Search for the cell housing the specified text and yield its (X, Y) center coordinate. 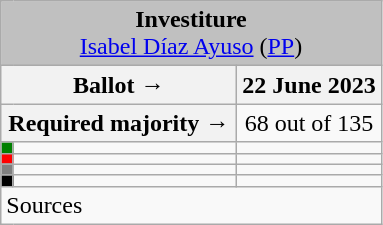
Ballot → (119, 85)
Sources (191, 205)
68 out of 135 (309, 123)
InvestitureIsabel Díaz Ayuso (PP) (191, 34)
Required majority → (119, 123)
22 June 2023 (309, 85)
